Output the (X, Y) coordinate of the center of the cell containing the given text.  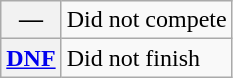
DNF (31, 58)
— (31, 20)
Did not compete (146, 20)
Did not finish (146, 58)
